Determine the (X, Y) coordinate at the center of the cell enclosing the given text.  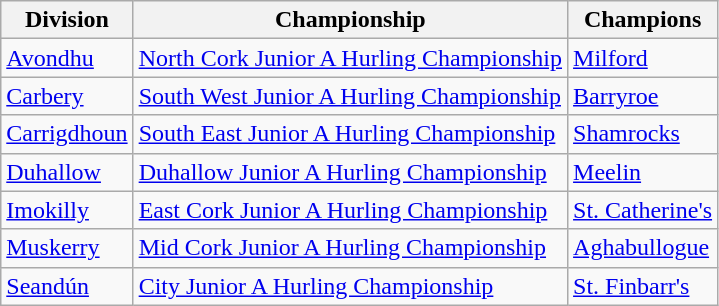
Seandún (67, 286)
Milford (643, 58)
Carrigdhoun (67, 134)
Duhallow (67, 172)
North Cork Junior A Hurling Championship (350, 58)
East Cork Junior A Hurling Championship (350, 210)
Division (67, 20)
Mid Cork Junior A Hurling Championship (350, 248)
Muskerry (67, 248)
Aghabullogue (643, 248)
Carbery (67, 96)
Imokilly (67, 210)
St. Finbarr's (643, 286)
City Junior A Hurling Championship (350, 286)
Avondhu (67, 58)
Champions (643, 20)
St. Catherine's (643, 210)
South East Junior A Hurling Championship (350, 134)
Meelin (643, 172)
Duhallow Junior A Hurling Championship (350, 172)
Barryroe (643, 96)
Shamrocks (643, 134)
Championship (350, 20)
South West Junior A Hurling Championship (350, 96)
